Scan for the cell matching the given text and deliver its (X, Y) coordinate at center. 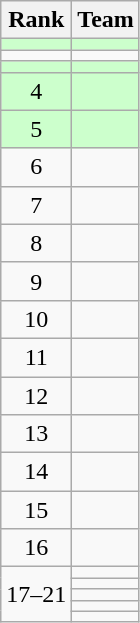
5 (36, 129)
Rank (36, 20)
9 (36, 281)
16 (36, 548)
7 (36, 205)
11 (36, 357)
Team (106, 20)
4 (36, 91)
12 (36, 395)
13 (36, 434)
14 (36, 472)
8 (36, 243)
15 (36, 510)
10 (36, 319)
6 (36, 167)
17–21 (36, 594)
